Identify which cell holds the provided text, then report its (X, Y) central coordinate. 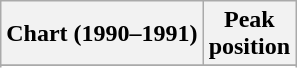
Peakposition (249, 34)
Chart (1990–1991) (102, 34)
